Locate the cell with the specified text and output its (x, y) center coordinate. 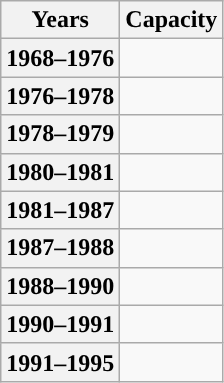
Years (60, 20)
1976–1978 (60, 96)
Capacity (172, 20)
1978–1979 (60, 134)
1988–1990 (60, 286)
1981–1987 (60, 210)
1991–1995 (60, 362)
1980–1981 (60, 172)
1987–1988 (60, 248)
1990–1991 (60, 324)
1968–1976 (60, 58)
